Scan for the cell matching the given text and deliver its [X, Y] coordinate at center. 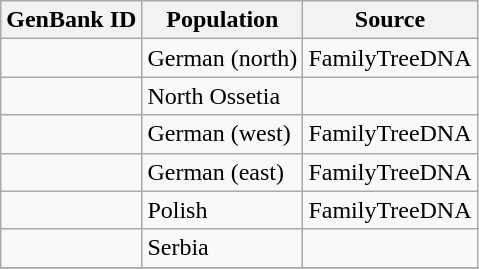
Serbia [222, 248]
Source [390, 20]
German (north) [222, 58]
North Ossetia [222, 96]
GenBank ID [72, 20]
Polish [222, 210]
German (east) [222, 172]
German (west) [222, 134]
Population [222, 20]
